For the text-containing cell, return its midpoint in [x, y] coordinate format. 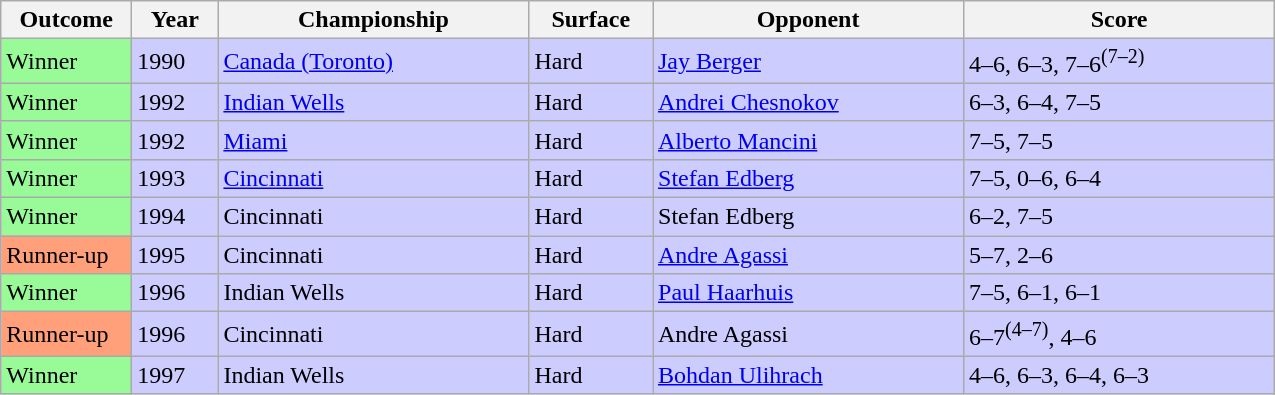
6–3, 6–4, 7–5 [1120, 102]
Jay Berger [808, 62]
1993 [175, 178]
6–2, 7–5 [1120, 217]
Paul Haarhuis [808, 293]
7–5, 0–6, 6–4 [1120, 178]
Alberto Mancini [808, 140]
1995 [175, 255]
1990 [175, 62]
1994 [175, 217]
Championship [374, 20]
5–7, 2–6 [1120, 255]
Miami [374, 140]
4–6, 6–3, 7–6(7–2) [1120, 62]
7–5, 6–1, 6–1 [1120, 293]
Bohdan Ulihrach [808, 375]
7–5, 7–5 [1120, 140]
Score [1120, 20]
4–6, 6–3, 6–4, 6–3 [1120, 375]
Outcome [66, 20]
Andrei Chesnokov [808, 102]
1997 [175, 375]
6–7(4–7), 4–6 [1120, 334]
Canada (Toronto) [374, 62]
Surface [591, 20]
Year [175, 20]
Opponent [808, 20]
